Capture the cell that displays the provided text and extract its (X, Y) central coordinate. 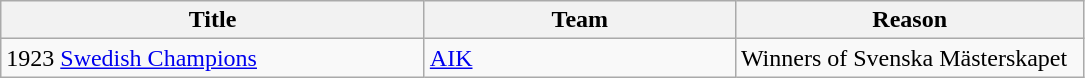
Winners of Svenska Mästerskapet (910, 58)
AIK (580, 58)
Reason (910, 20)
Team (580, 20)
Title (213, 20)
1923 Swedish Champions (213, 58)
